For the text-containing cell, return its midpoint in (x, y) coordinate format. 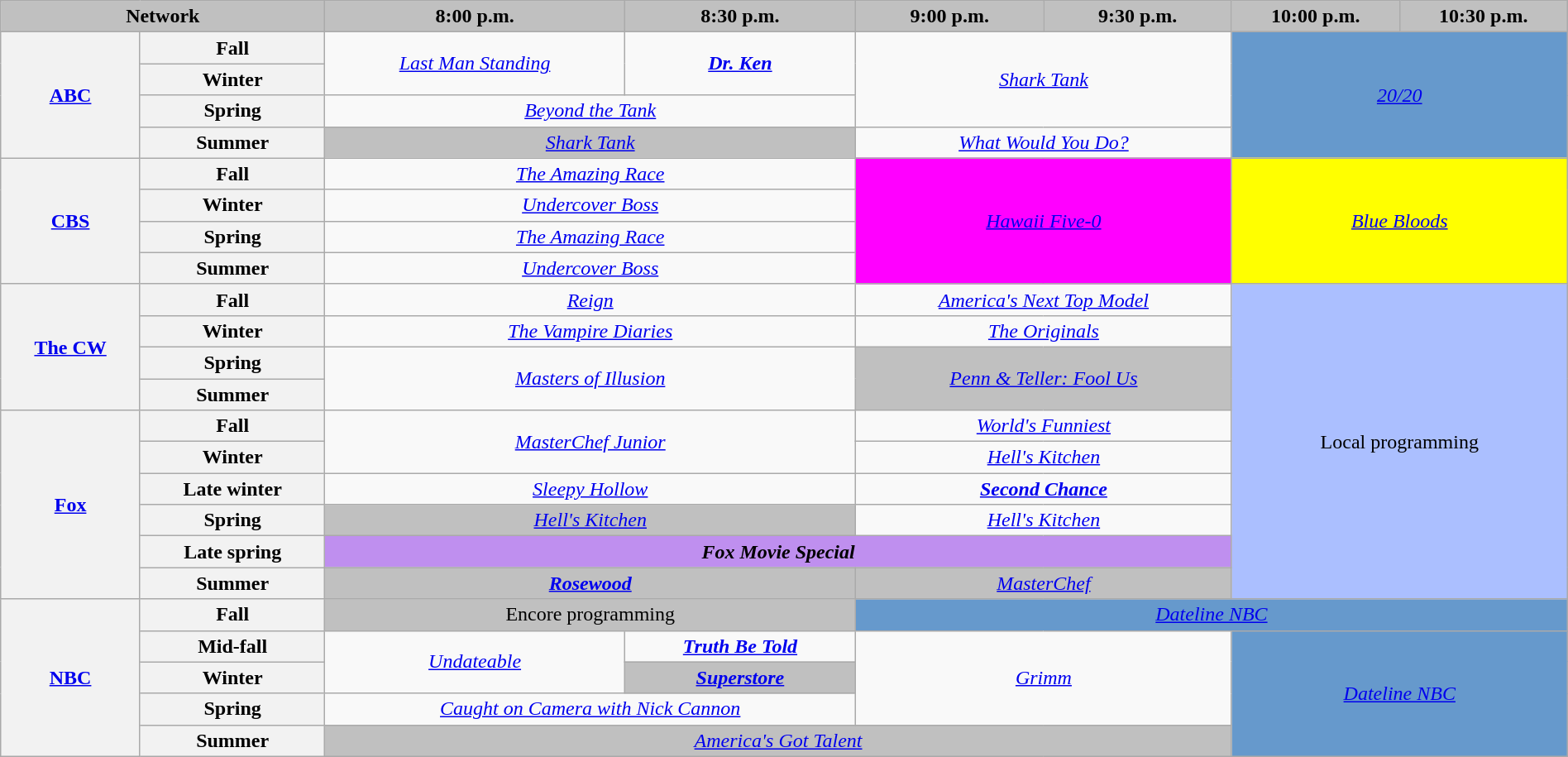
Rosewood (590, 583)
Hawaii Five-0 (1044, 221)
Beyond the Tank (590, 111)
Dr. Ken (739, 64)
CBS (71, 221)
ABC (71, 95)
Reign (590, 299)
Encore programming (590, 615)
Sleepy Hollow (590, 489)
The Vampire Diaries (590, 331)
Blue Bloods (1399, 221)
Truth Be Told (739, 646)
Mid-fall (232, 646)
The CW (71, 347)
Caught on Camera with Nick Cannon (590, 709)
Last Man Standing (475, 64)
Fox (71, 505)
20/20 (1399, 95)
Late spring (232, 552)
What Would You Do? (1044, 142)
World's Funniest (1044, 426)
MasterChef (1044, 583)
9:30 p.m. (1138, 17)
Late winter (232, 489)
Masters of Illusion (590, 378)
8:30 p.m. (739, 17)
MasterChef Junior (590, 442)
Second Chance (1044, 489)
The Originals (1044, 331)
10:30 p.m. (1484, 17)
Undateable (475, 662)
Penn & Teller: Fool Us (1044, 378)
Grimm (1044, 678)
Local programming (1399, 442)
NBC (71, 678)
8:00 p.m. (475, 17)
9:00 p.m. (949, 17)
Fox Movie Special (778, 552)
America's Got Talent (778, 740)
Superstore (739, 678)
10:00 p.m. (1315, 17)
America's Next Top Model (1044, 299)
Network (163, 17)
